Find where the given text appears and provide that cell's center as (X, Y) coordinate. 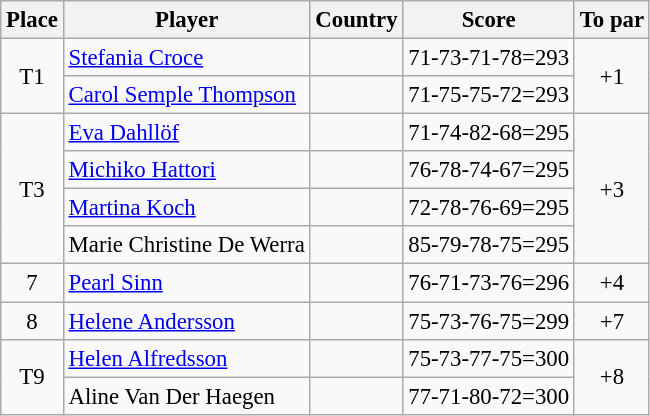
71-74-82-68=295 (489, 133)
Michiko Hattori (186, 170)
Place (32, 20)
85-79-78-75=295 (489, 245)
Helene Andersson (186, 321)
Martina Koch (186, 208)
71-73-71-78=293 (489, 58)
Country (356, 20)
Player (186, 20)
76-71-73-76=296 (489, 283)
71-75-75-72=293 (489, 95)
77-71-80-72=300 (489, 396)
8 (32, 321)
+3 (612, 189)
To par (612, 20)
Marie Christine De Werra (186, 245)
T3 (32, 189)
Helen Alfredsson (186, 358)
T9 (32, 376)
+7 (612, 321)
+1 (612, 76)
+4 (612, 283)
7 (32, 283)
Score (489, 20)
Eva Dahllöf (186, 133)
Carol Semple Thompson (186, 95)
75-73-76-75=299 (489, 321)
Pearl Sinn (186, 283)
76-78-74-67=295 (489, 170)
72-78-76-69=295 (489, 208)
+8 (612, 376)
Aline Van Der Haegen (186, 396)
T1 (32, 76)
Stefania Croce (186, 58)
75-73-77-75=300 (489, 358)
